Return the [x, y] coordinate for the center point of the cell that contains the specified text.  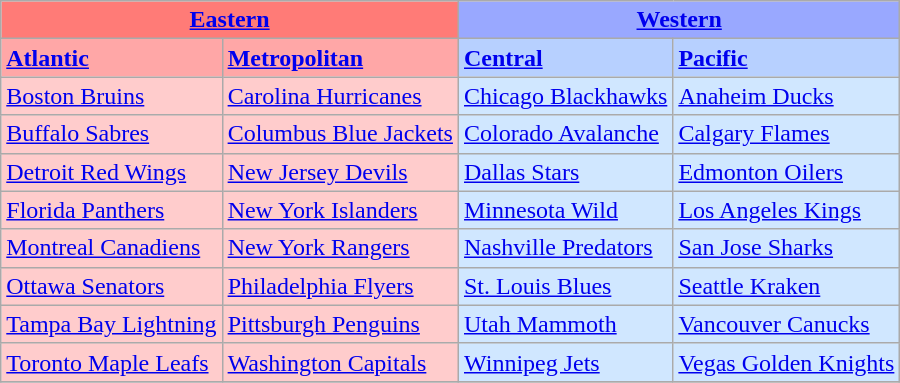
Pittsburgh Penguins [340, 324]
Los Angeles Kings [786, 210]
Boston Bruins [112, 96]
Dallas Stars [565, 172]
Vancouver Canucks [786, 324]
Utah Mammoth [565, 324]
Metropolitan [340, 58]
Detroit Red Wings [112, 172]
Seattle Kraken [786, 286]
Winnipeg Jets [565, 362]
Nashville Predators [565, 248]
Central [565, 58]
St. Louis Blues [565, 286]
San Jose Sharks [786, 248]
New York Islanders [340, 210]
Atlantic [112, 58]
Vegas Golden Knights [786, 362]
Colorado Avalanche [565, 134]
Edmonton Oilers [786, 172]
Buffalo Sabres [112, 134]
Tampa Bay Lightning [112, 324]
Washington Capitals [340, 362]
Anaheim Ducks [786, 96]
New Jersey Devils [340, 172]
Montreal Canadiens [112, 248]
New York Rangers [340, 248]
Pacific [786, 58]
Western [678, 20]
Florida Panthers [112, 210]
Minnesota Wild [565, 210]
Philadelphia Flyers [340, 286]
Ottawa Senators [112, 286]
Columbus Blue Jackets [340, 134]
Calgary Flames [786, 134]
Chicago Blackhawks [565, 96]
Eastern [230, 20]
Toronto Maple Leafs [112, 362]
Carolina Hurricanes [340, 96]
